Capture the cell that displays the provided text and extract its (x, y) central coordinate. 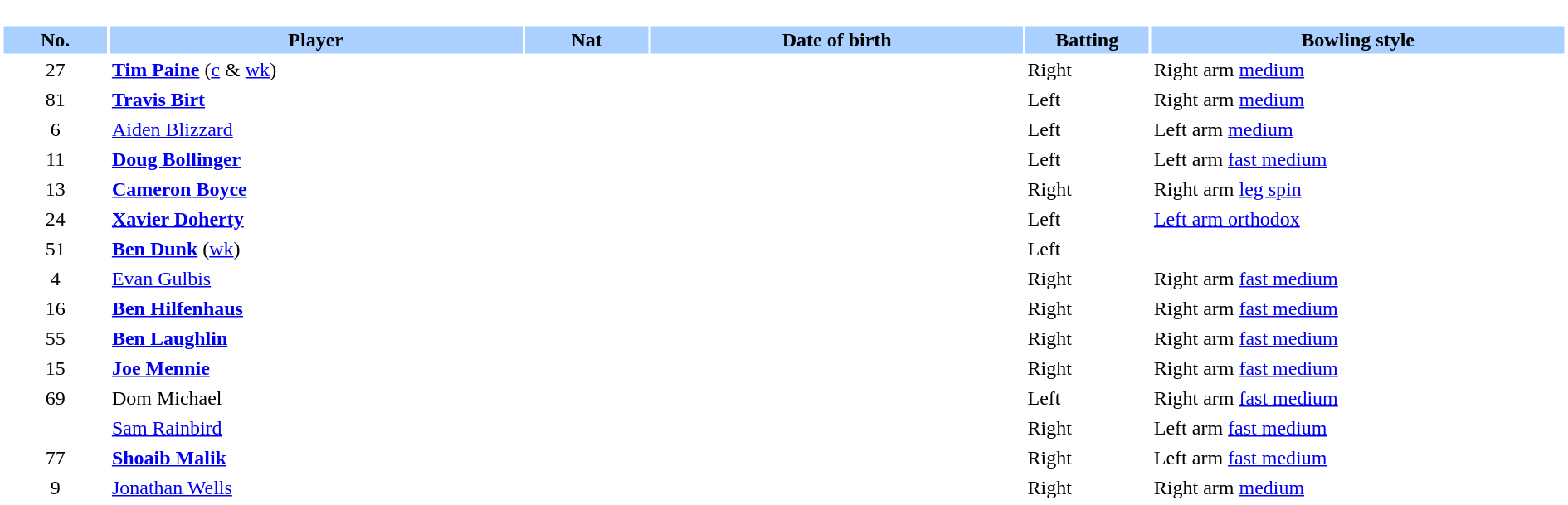
16 (55, 308)
Jonathan Wells (316, 488)
9 (55, 488)
Left arm medium (1358, 129)
Bowling style (1358, 40)
51 (55, 249)
Right arm leg spin (1358, 189)
Xavier Doherty (316, 219)
Ben Dunk (wk) (316, 249)
Date of birth (837, 40)
13 (55, 189)
Joe Mennie (316, 368)
Player (316, 40)
Aiden Blizzard (316, 129)
Left arm orthodox (1358, 219)
Travis Birt (316, 100)
No. (55, 40)
81 (55, 100)
Evan Gulbis (316, 279)
4 (55, 279)
Nat (586, 40)
Ben Hilfenhaus (316, 308)
11 (55, 159)
Ben Laughlin (316, 338)
6 (55, 129)
Shoaib Malik (316, 458)
15 (55, 368)
69 (55, 398)
Sam Rainbird (316, 428)
Cameron Boyce (316, 189)
24 (55, 219)
Doug Bollinger (316, 159)
55 (55, 338)
77 (55, 458)
Dom Michael (316, 398)
Tim Paine (c & wk) (316, 70)
27 (55, 70)
Batting (1087, 40)
